Search for the cell housing the specified text and yield its [x, y] center coordinate. 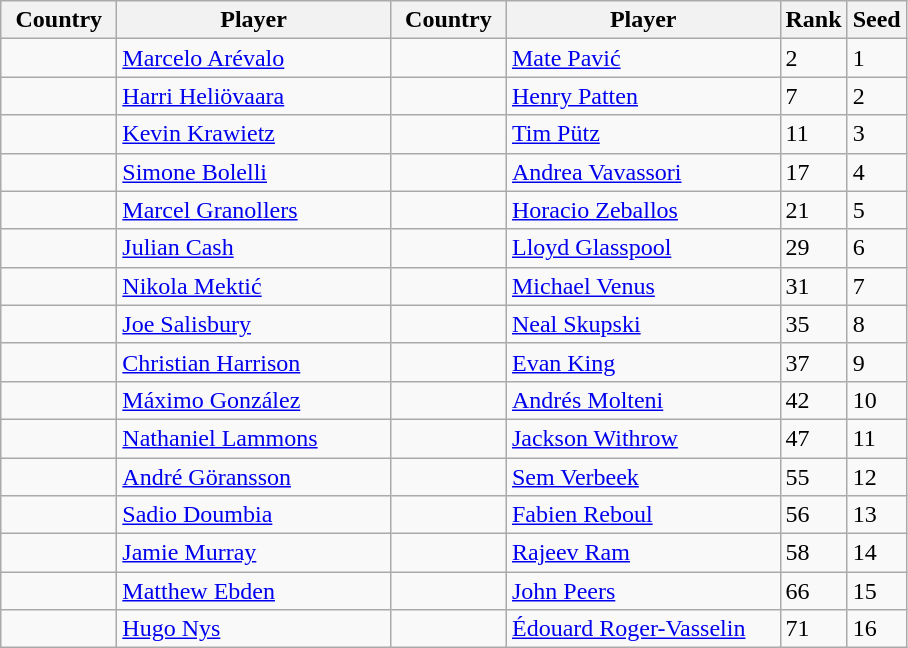
6 [876, 248]
Neal Skupski [643, 324]
17 [814, 172]
10 [876, 400]
Marcelo Arévalo [254, 58]
47 [814, 438]
9 [876, 362]
55 [814, 477]
Harri Heliövaara [254, 96]
Rajeev Ram [643, 553]
31 [814, 286]
8 [876, 324]
Andrea Vavassori [643, 172]
42 [814, 400]
Jamie Murray [254, 553]
Nathaniel Lammons [254, 438]
Seed [876, 20]
Kevin Krawietz [254, 134]
71 [814, 629]
35 [814, 324]
5 [876, 210]
Matthew Ebden [254, 591]
12 [876, 477]
Andrés Molteni [643, 400]
Rank [814, 20]
Édouard Roger-Vasselin [643, 629]
29 [814, 248]
1 [876, 58]
66 [814, 591]
Simone Bolelli [254, 172]
André Göransson [254, 477]
Lloyd Glasspool [643, 248]
Tim Pütz [643, 134]
Nikola Mektić [254, 286]
Michael Venus [643, 286]
Joe Salisbury [254, 324]
Máximo González [254, 400]
21 [814, 210]
58 [814, 553]
Julian Cash [254, 248]
16 [876, 629]
Marcel Granollers [254, 210]
4 [876, 172]
Christian Harrison [254, 362]
3 [876, 134]
Hugo Nys [254, 629]
56 [814, 515]
Sem Verbeek [643, 477]
13 [876, 515]
Henry Patten [643, 96]
Evan King [643, 362]
Jackson Withrow [643, 438]
John Peers [643, 591]
15 [876, 591]
Fabien Reboul [643, 515]
Horacio Zeballos [643, 210]
37 [814, 362]
14 [876, 553]
Mate Pavić [643, 58]
Sadio Doumbia [254, 515]
